Scan for the cell matching the given text and deliver its [X, Y] coordinate at center. 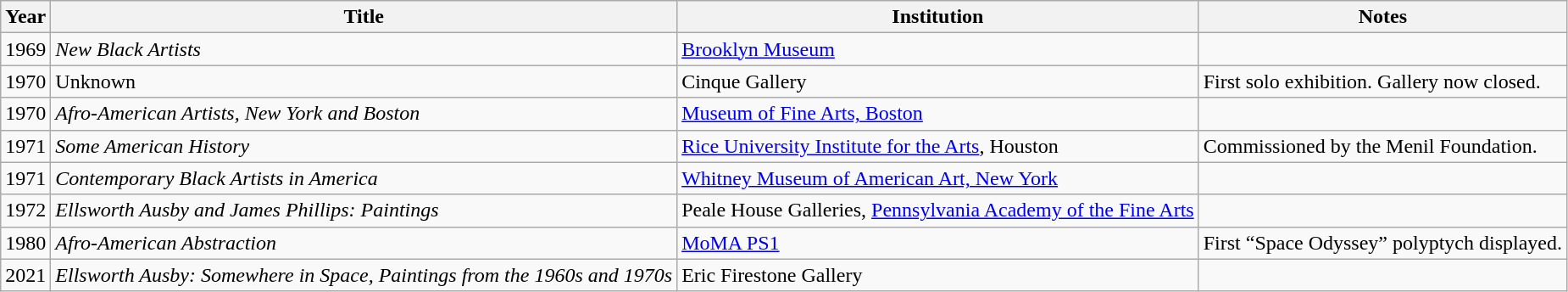
MoMA PS1 [938, 243]
Ellsworth Ausby and James Phillips: Paintings [364, 211]
Cinque Gallery [938, 81]
Eric Firestone Gallery [938, 275]
Title [364, 17]
Contemporary Black Artists in America [364, 178]
Afro-American Artists, New York and Boston [364, 114]
1972 [25, 211]
Institution [938, 17]
Ellsworth Ausby: Somewhere in Space, Paintings from the 1960s and 1970s [364, 275]
Year [25, 17]
Rice University Institute for the Arts, Houston [938, 146]
Commissioned by the Menil Foundation. [1382, 146]
Museum of Fine Arts, Boston [938, 114]
1969 [25, 49]
First “Space Odyssey” polyptych displayed. [1382, 243]
2021 [25, 275]
Notes [1382, 17]
1980 [25, 243]
New Black Artists [364, 49]
First solo exhibition. Gallery now closed. [1382, 81]
Brooklyn Museum [938, 49]
Unknown [364, 81]
Peale House Galleries, Pennsylvania Academy of the Fine Arts [938, 211]
Whitney Museum of American Art, New York [938, 178]
Afro-American Abstraction [364, 243]
Some American History [364, 146]
